Capture the cell that displays the provided text and extract its (x, y) central coordinate. 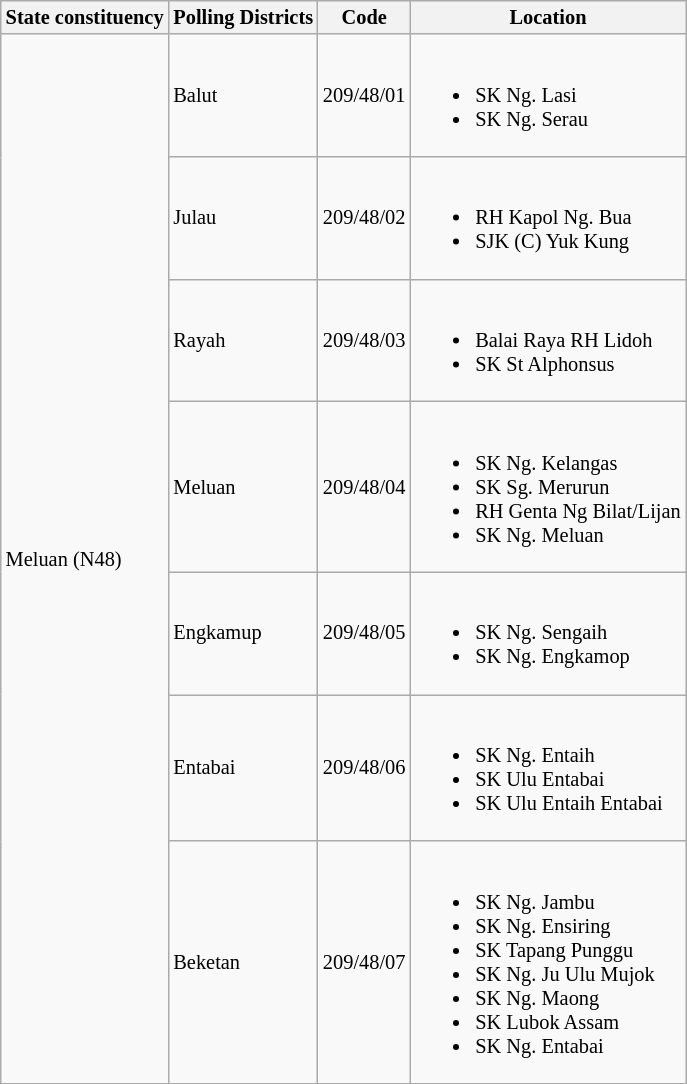
209/48/06 (364, 767)
209/48/01 (364, 95)
SK Ng. EntaihSK Ulu EntabaiSK Ulu Entaih Entabai (548, 767)
SK Ng. SengaihSK Ng. Engkamop (548, 633)
Julau (243, 217)
Beketan (243, 962)
SK Ng. LasiSK Ng. Serau (548, 95)
Location (548, 17)
209/48/07 (364, 962)
209/48/04 (364, 486)
Balut (243, 95)
209/48/03 (364, 340)
Meluan (243, 486)
Balai Raya RH LidohSK St Alphonsus (548, 340)
Meluan (N48) (85, 558)
SK Ng. KelangasSK Sg. MerurunRH Genta Ng Bilat/LijanSK Ng. Meluan (548, 486)
State constituency (85, 17)
SK Ng. JambuSK Ng. EnsiringSK Tapang PungguSK Ng. Ju Ulu MujokSK Ng. MaongSK Lubok AssamSK Ng. Entabai (548, 962)
Code (364, 17)
RH Kapol Ng. BuaSJK (C) Yuk Kung (548, 217)
Rayah (243, 340)
209/48/05 (364, 633)
Polling Districts (243, 17)
209/48/02 (364, 217)
Engkamup (243, 633)
Entabai (243, 767)
